Scan for the cell matching the given text and deliver its [x, y] coordinate at center. 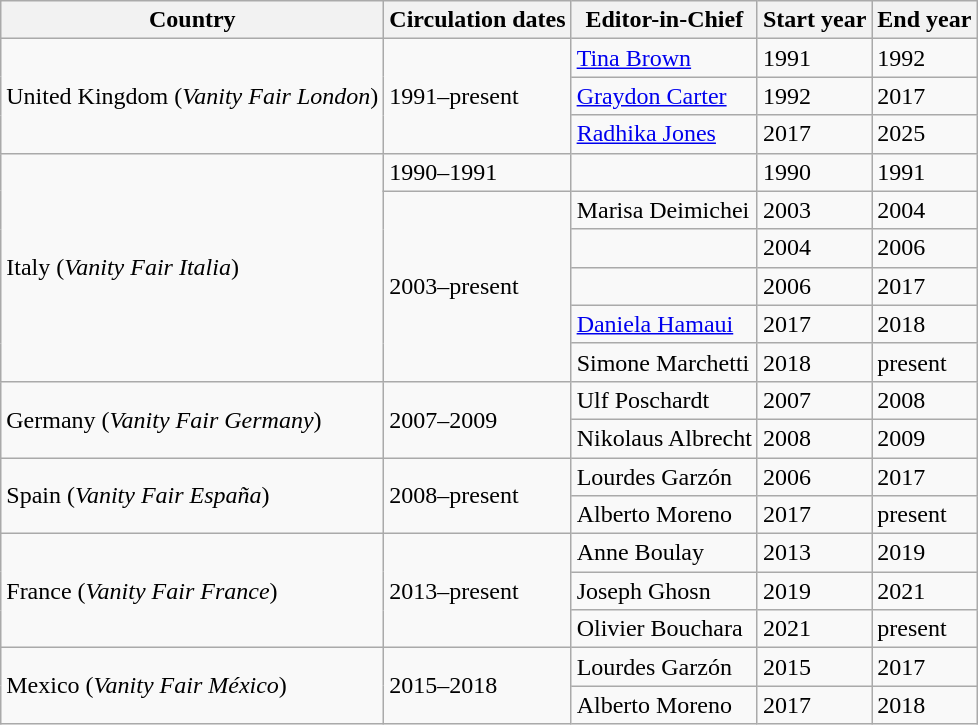
2013–present [478, 591]
2008–present [478, 496]
Mexico (Vanity Fair México) [192, 686]
Graydon Carter [664, 96]
Editor-in-Chief [664, 20]
2003–present [478, 286]
Ulf Poschardt [664, 400]
Circulation dates [478, 20]
2015 [814, 667]
Daniela Hamaui [664, 324]
Joseph Ghosn [664, 591]
Germany (Vanity Fair Germany) [192, 419]
Marisa Deimichei [664, 210]
End year [924, 20]
2007 [814, 400]
Start year [814, 20]
2003 [814, 210]
Italy (Vanity Fair Italia) [192, 267]
2009 [924, 438]
2007–2009 [478, 419]
Radhika Jones [664, 134]
2025 [924, 134]
2013 [814, 553]
Country [192, 20]
Olivier Bouchara [664, 629]
Tina Brown [664, 58]
Simone Marchetti [664, 362]
United Kingdom (Vanity Fair London) [192, 96]
1990–1991 [478, 172]
Anne Boulay [664, 553]
Nikolaus Albrecht [664, 438]
2015–2018 [478, 686]
1990 [814, 172]
Spain (Vanity Fair España) [192, 496]
France (Vanity Fair France) [192, 591]
1991–present [478, 96]
